Find where the given text appears and provide that cell's center as [X, Y] coordinate. 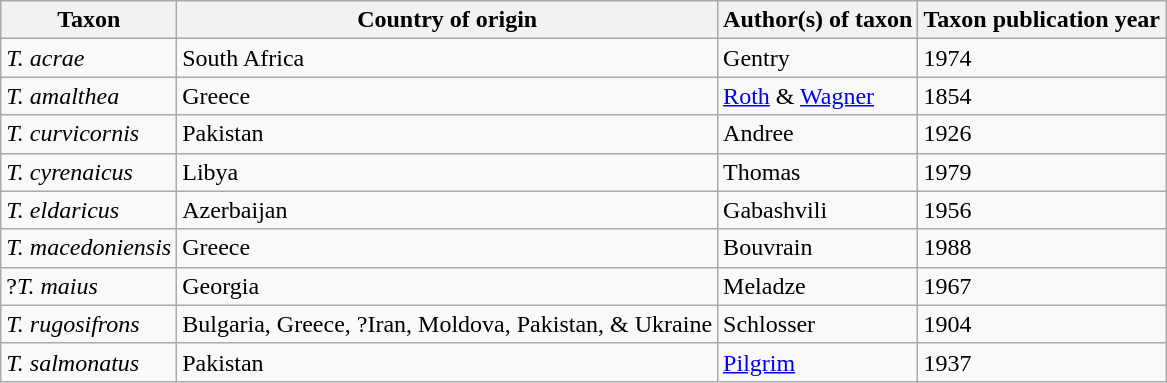
Taxon publication year [1042, 20]
1956 [1042, 210]
Author(s) of taxon [818, 20]
1926 [1042, 134]
Pilgrim [818, 362]
T. cyrenaicus [89, 172]
1937 [1042, 362]
T. acrae [89, 58]
Thomas [818, 172]
T. salmonatus [89, 362]
1854 [1042, 96]
Taxon [89, 20]
Schlosser [818, 324]
1967 [1042, 286]
South Africa [448, 58]
Meladze [818, 286]
1979 [1042, 172]
1974 [1042, 58]
Roth & Wagner [818, 96]
1988 [1042, 248]
Andree [818, 134]
Azerbaijan [448, 210]
Country of origin [448, 20]
Libya [448, 172]
Gabashvili [818, 210]
T. amalthea [89, 96]
Georgia [448, 286]
Gentry [818, 58]
?T. maius [89, 286]
T. rugosifrons [89, 324]
T. curvicornis [89, 134]
1904 [1042, 324]
Bulgaria, Greece, ?Iran, Moldova, Pakistan, & Ukraine [448, 324]
T. macedoniensis [89, 248]
Bouvrain [818, 248]
T. eldaricus [89, 210]
